From the cell containing the given text, extract its center point as [x, y] coordinate. 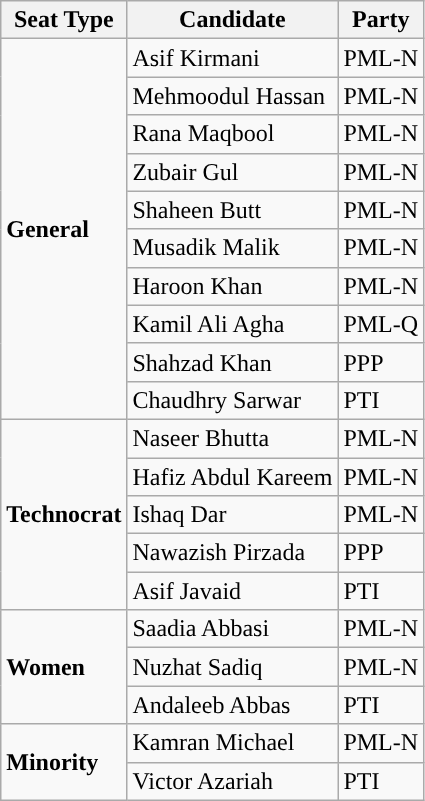
Naseer Bhutta [232, 438]
Hafiz Abdul Kareem [232, 477]
Asif Javaid [232, 591]
Chaudhry Sarwar [232, 400]
Shaheen Butt [232, 210]
Ishaq Dar [232, 515]
PML-Q [381, 324]
Zubair Gul [232, 172]
Kamil Ali Agha [232, 324]
Technocrat [64, 514]
Minority [64, 762]
Seat Type [64, 20]
Mehmoodul Hassan [232, 96]
Musadik Malik [232, 248]
Kamran Michael [232, 743]
Candidate [232, 20]
Saadia Abbasi [232, 629]
Haroon Khan [232, 286]
General [64, 230]
Nawazish Pirzada [232, 553]
Victor Azariah [232, 781]
Asif Kirmani [232, 58]
Nuzhat Sadiq [232, 667]
Party [381, 20]
Women [64, 667]
Andaleeb Abbas [232, 705]
Shahzad Khan [232, 362]
Rana Maqbool [232, 134]
